Return the (X, Y) coordinate for the center point of the cell that contains the specified text.  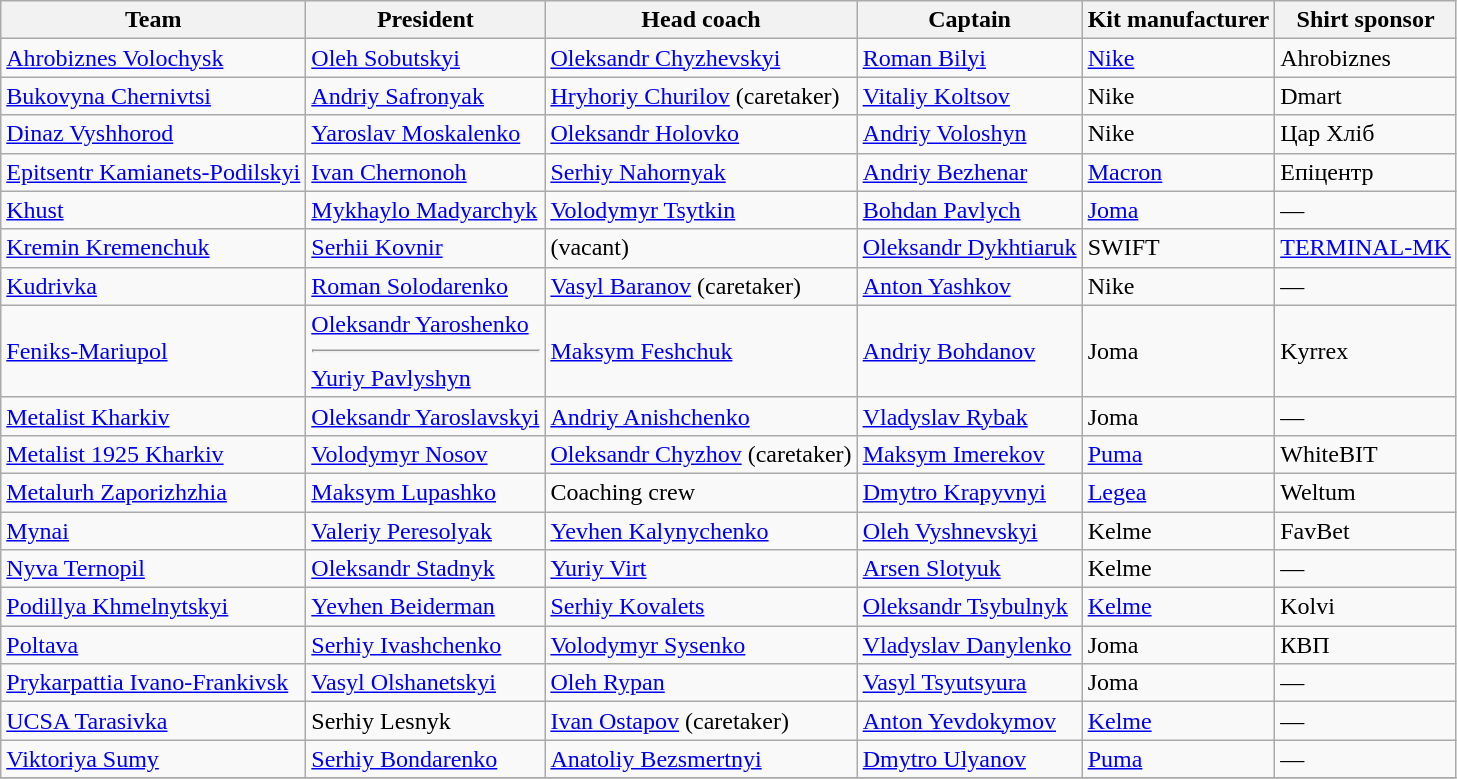
Andriy Anishchenko (701, 416)
Metalist 1925 Kharkiv (154, 454)
Roman Bilyi (970, 58)
President (426, 20)
Oleh Rypan (701, 683)
Arsen Slotyuk (970, 569)
Anton Yashkov (970, 286)
Oleksandr Chyzhevskyi (701, 58)
Kolvi (1366, 607)
Serhii Kovnir (426, 248)
Serhiy Nahornyak (701, 172)
Metalist Kharkiv (154, 416)
Viktoriya Sumy (154, 759)
Serhiy Bondarenko (426, 759)
Kudrivka (154, 286)
Mynai (154, 531)
Weltum (1366, 492)
Bukovyna Chernivtsi (154, 96)
Coaching crew (701, 492)
Khust (154, 210)
Hryhoriy Churilov (caretaker) (701, 96)
Vitaliy Koltsov (970, 96)
Vladyslav Rybak (970, 416)
UCSA Tarasivka (154, 721)
Anton Yevdokymov (970, 721)
Yuriy Virt (701, 569)
Dmart (1366, 96)
Metalurh Zaporizhzhia (154, 492)
Maksym Feshchuk (701, 351)
Legea (1178, 492)
Prykarpattia Ivano-Frankivsk (154, 683)
Yevhen Kalynychenko (701, 531)
Poltava (154, 645)
FavBet (1366, 531)
TERMINAL-MK (1366, 248)
Ahrobiznes Volochysk (154, 58)
Vasyl Baranov (caretaker) (701, 286)
Kremin Kremenchuk (154, 248)
Head coach (701, 20)
Mykhaylo Madyarchyk (426, 210)
КВП (1366, 645)
Andriy Bezhenar (970, 172)
Oleksandr Tsybulnyk (970, 607)
Yaroslav Moskalenko (426, 134)
Oleksandr Stadnyk (426, 569)
Serhiy Lesnyk (426, 721)
Ahrobiznes (1366, 58)
Team (154, 20)
Oleksandr Holovko (701, 134)
Serhiy Ivashchenko (426, 645)
Feniks-Mariupol (154, 351)
Kit manufacturer (1178, 20)
Anatoliy Bezsmertnyi (701, 759)
Ivan Ostapov (caretaker) (701, 721)
Captain (970, 20)
SWIFT (1178, 248)
Vladyslav Danylenko (970, 645)
Oleksandr Chyzhov (caretaker) (701, 454)
Roman Solodarenko (426, 286)
Vasyl Olshanetskyi (426, 683)
WhiteBIT (1366, 454)
Volodymyr Sysenko (701, 645)
Andriy Voloshyn (970, 134)
Andriy Bohdanov (970, 351)
Oleksandr Dykhtiaruk (970, 248)
Oleh Vyshnevskyi (970, 531)
Bohdan Pavlych (970, 210)
Dmytro Ulyanov (970, 759)
Цар Хліб (1366, 134)
Volodymyr Tsytkin (701, 210)
Maksym Imerekov (970, 454)
Shirt sponsor (1366, 20)
Epitsentr Kamianets-Podilskyi (154, 172)
Dmytro Krapyvnyi (970, 492)
Oleksandr YaroshenkoYuriy Pavlyshyn (426, 351)
Dinaz Vyshhorod (154, 134)
Oleksandr Yaroslavskyi (426, 416)
Andriy Safronyak (426, 96)
Serhiy Kovalets (701, 607)
Епіцентр (1366, 172)
Macron (1178, 172)
Yevhen Beiderman (426, 607)
Maksym Lupashko (426, 492)
Ivan Chernonoh (426, 172)
Podillya Khmelnytskyi (154, 607)
(vacant) (701, 248)
Nyva Ternopil (154, 569)
Volodymyr Nosov (426, 454)
Valeriy Peresolyak (426, 531)
Vasyl Tsyutsyura (970, 683)
Oleh Sobutskyi (426, 58)
Kyrrex (1366, 351)
